Identify which cell holds the provided text, then report its (X, Y) central coordinate. 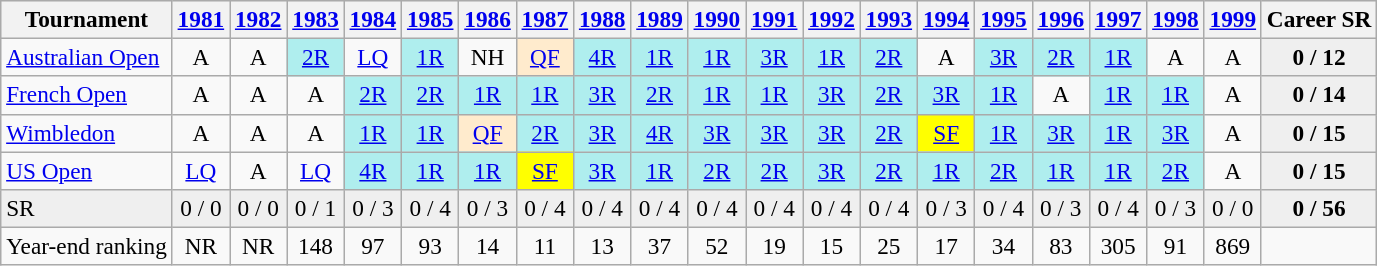
25 (888, 246)
1988 (602, 19)
1982 (258, 19)
1996 (1060, 19)
305 (1118, 246)
French Open (86, 95)
1985 (430, 19)
34 (1004, 246)
37 (660, 246)
52 (716, 246)
0 / 56 (1318, 208)
1981 (200, 19)
1997 (1118, 19)
19 (774, 246)
SR (86, 208)
1986 (488, 19)
US Open (86, 170)
1995 (1004, 19)
1989 (660, 19)
1990 (716, 19)
15 (832, 246)
1992 (832, 19)
1998 (1176, 19)
83 (1060, 246)
Australian Open (86, 57)
13 (602, 246)
Wimbledon (86, 133)
1984 (372, 19)
1991 (774, 19)
91 (1176, 246)
Tournament (86, 19)
Year-end ranking (86, 246)
17 (946, 246)
11 (544, 246)
1983 (316, 19)
14 (488, 246)
0 / 14 (1318, 95)
869 (1232, 246)
NH (488, 57)
1993 (888, 19)
0 / 1 (316, 208)
93 (430, 246)
97 (372, 246)
Career SR (1318, 19)
0 / 12 (1318, 57)
1987 (544, 19)
1999 (1232, 19)
148 (316, 246)
1994 (946, 19)
